Locate the cell with the specified text and output its (X, Y) center coordinate. 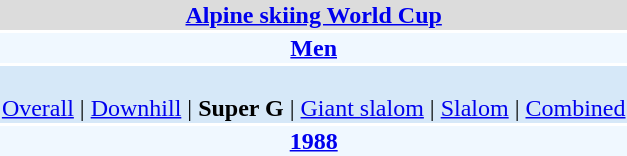
1988 (314, 141)
Men (314, 48)
Alpine skiing World Cup (314, 15)
Overall | Downhill | Super G | Giant slalom | Slalom | Combined (314, 94)
